Find where the given text appears and provide that cell's center as (X, Y) coordinate. 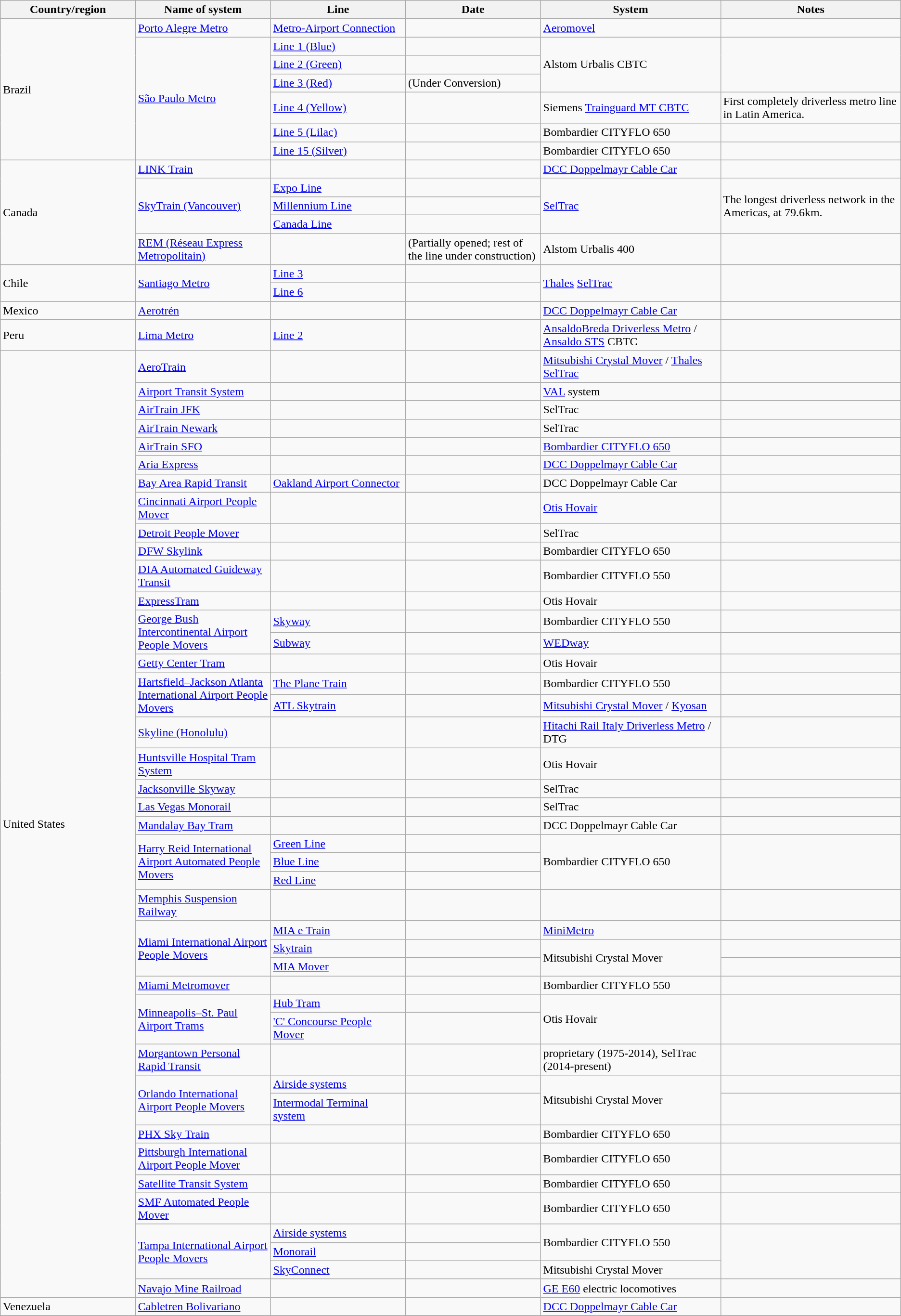
Line (338, 10)
ATL Skytrain (338, 706)
Harry Reid International Airport Automated People Movers (203, 862)
Mandalay Bay Tram (203, 825)
Canada (68, 212)
Line 3 (Red) (338, 83)
ExpressTram (203, 600)
REM (Réseau Express Metropolitain) (203, 248)
Intermodal Terminal system (338, 1109)
Line 5 (Lilac) (338, 132)
Aria Express (203, 465)
Getty Center Tram (203, 664)
Tampa International Airport People Movers (203, 1251)
Metro-Airport Connection (338, 28)
Mexico (68, 311)
Line 15 (Silver) (338, 151)
SkyConnect (338, 1270)
Line 3 (338, 274)
Bay Area Rapid Transit (203, 483)
Miami Metromover (203, 985)
Orlando International Airport People Movers (203, 1100)
(Partially opened; rest of the line under construction) (473, 248)
Las Vegas Monorail (203, 807)
Peru (68, 335)
Expo Line (338, 187)
GE E60 electric locomotives (631, 1288)
Hitachi Rail Italy Driverless Metro / DTG (631, 733)
DFW Skylink (203, 551)
Green Line (338, 844)
Canada Line (338, 224)
Minneapolis–St. Paul Airport Trams (203, 1019)
AirTrain JFK (203, 410)
SkyTrain (Vancouver) (203, 206)
The longest driverless network in the Americas, at 79.6km. (811, 206)
Line 2 (338, 335)
Navajo Mine Railroad (203, 1288)
Detroit People Mover (203, 533)
Porto Alegre Metro (203, 28)
Pittsburgh International Airport People Mover (203, 1159)
MiniMetro (631, 930)
Venezuela (68, 1306)
SMF Automated People Mover (203, 1209)
Notes (811, 10)
Mitsubishi Crystal Mover / Kyosan (631, 706)
Monorail (338, 1251)
United States (68, 824)
MIA e Train (338, 930)
Hartsfield–Jackson Atlanta International Airport People Movers (203, 695)
Hub Tram (338, 1003)
Cabletren Bolivariano (203, 1306)
São Paulo Metro (203, 98)
Oakland Airport Connector (338, 483)
Airport Transit System (203, 391)
Subway (338, 643)
First completely driverless metro line in Latin America. (811, 108)
proprietary (1975-2014), SelTrac (2014-present) (631, 1059)
Chile (68, 283)
AirTrain Newark (203, 428)
AnsaldoBreda Driverless Metro / Ansaldo STS CBTC (631, 335)
Skyway (338, 621)
Alstom Urbalis 400 (631, 248)
Line 6 (338, 292)
LINK Train (203, 169)
PHX Sky Train (203, 1134)
Skytrain (338, 948)
MIA Mover (338, 966)
Line 1 (Blue) (338, 46)
Aeromovel (631, 28)
Blue Line (338, 862)
Thales SelTrac (631, 283)
Alstom Urbalis CBTC (631, 65)
Line 4 (Yellow) (338, 108)
AirTrain SFO (203, 446)
Satellite Transit System (203, 1184)
(Under Conversion) (473, 83)
Siemens Trainguard MT CBTC (631, 108)
Name of system (203, 10)
Cincinnati Airport People Mover (203, 508)
Santiago Metro (203, 283)
Lima Metro (203, 335)
Mitsubishi Crystal Mover / Thales SelTrac (631, 367)
DIA Automated Guideway Transit (203, 576)
WEDway (631, 643)
Morgantown Personal Rapid Transit (203, 1059)
AeroTrain (203, 367)
George Bush Intercontinental Airport People Movers (203, 632)
Millennium Line (338, 206)
Line 2 (Green) (338, 65)
'C' Concourse People Mover (338, 1029)
VAL system (631, 391)
Brazil (68, 90)
Memphis Suspension Railway (203, 905)
Huntsville Hospital Tram System (203, 764)
Skyline (Honolulu) (203, 733)
Red Line (338, 880)
Country/region (68, 10)
The Plane Train (338, 684)
Date (473, 10)
Jacksonville Skyway (203, 789)
Aerotrén (203, 311)
Miami International Airport People Movers (203, 948)
System (631, 10)
